Extract the [X, Y] coordinate from the center of the cell holding the provided text.  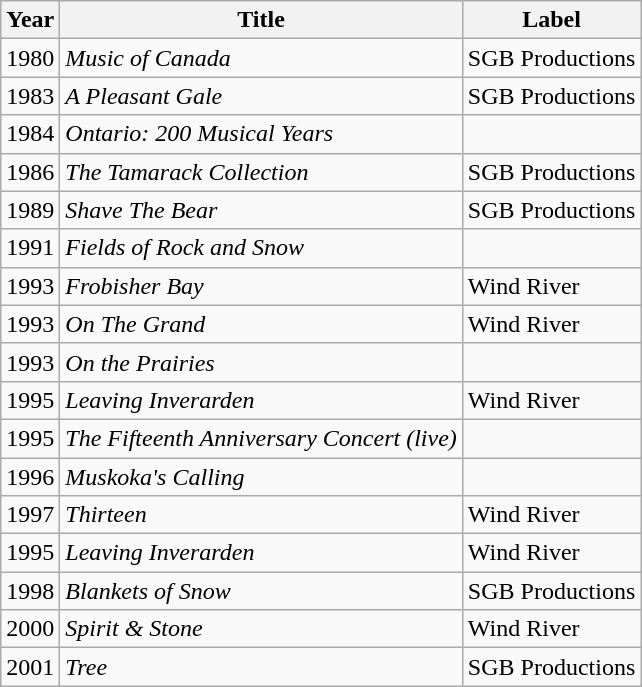
Label [551, 20]
On The Grand [262, 324]
Spirit & Stone [262, 629]
2000 [30, 629]
1998 [30, 591]
Blankets of Snow [262, 591]
Music of Canada [262, 58]
1989 [30, 210]
Year [30, 20]
Muskoka's Calling [262, 477]
1986 [30, 172]
Frobisher Bay [262, 286]
The Tamarack Collection [262, 172]
A Pleasant Gale [262, 96]
1984 [30, 134]
2001 [30, 667]
1991 [30, 248]
Title [262, 20]
Tree [262, 667]
1983 [30, 96]
1997 [30, 515]
1980 [30, 58]
Ontario: 200 Musical Years [262, 134]
Shave The Bear [262, 210]
Fields of Rock and Snow [262, 248]
On the Prairies [262, 362]
The Fifteenth Anniversary Concert (live) [262, 438]
1996 [30, 477]
Thirteen [262, 515]
